Search for the cell housing the specified text and yield its (x, y) center coordinate. 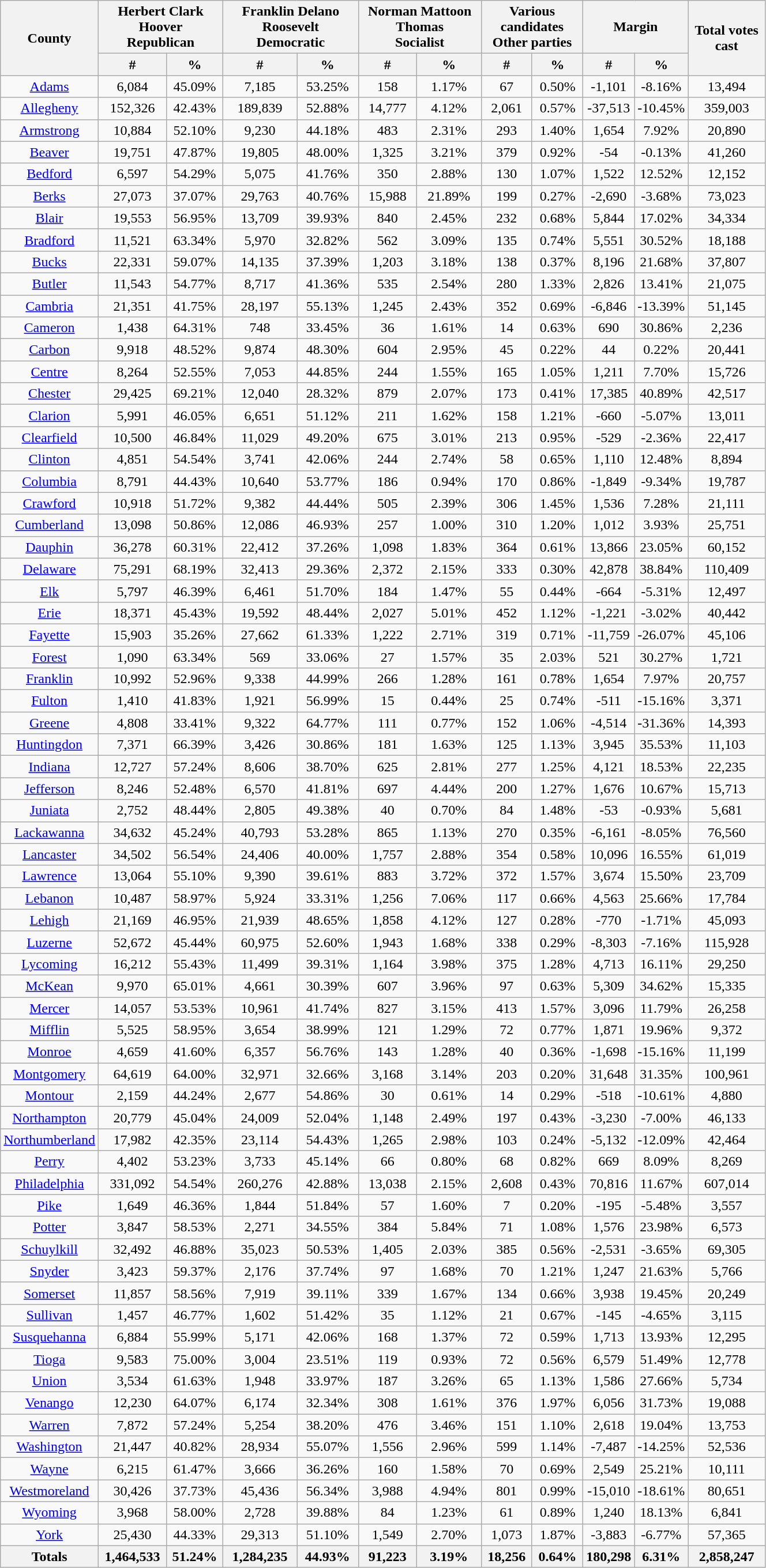
-5.31% (661, 591)
3.14% (449, 1074)
0.41% (557, 394)
32,971 (260, 1074)
39.31% (328, 964)
22,412 (260, 547)
1.07% (557, 174)
180,298 (609, 1556)
22,331 (132, 262)
64.07% (194, 1403)
1.37% (449, 1337)
21.68% (661, 262)
505 (388, 503)
-26.07% (661, 635)
54.29% (194, 174)
30.27% (661, 657)
Mifflin (50, 1030)
Totals (50, 1556)
-5.07% (661, 416)
11,521 (132, 240)
-10.61% (661, 1096)
840 (388, 218)
1,649 (132, 1205)
52.55% (194, 372)
476 (388, 1425)
28,197 (260, 306)
32.82% (328, 240)
-529 (609, 438)
56.99% (328, 701)
47.87% (194, 152)
110,409 (727, 569)
37.39% (328, 262)
Tioga (50, 1359)
41.74% (328, 1008)
6,357 (260, 1052)
-770 (609, 920)
115,928 (727, 942)
20,890 (727, 130)
-8.16% (661, 86)
121 (388, 1030)
39.61% (328, 876)
0.50% (557, 86)
280 (506, 284)
1.45% (557, 503)
12,497 (727, 591)
5,766 (727, 1271)
24,009 (260, 1118)
8,717 (260, 284)
40,793 (260, 832)
3,557 (727, 1205)
3.18% (449, 262)
-5.48% (661, 1205)
8,791 (132, 481)
10,487 (132, 898)
569 (260, 657)
52,536 (727, 1447)
7.70% (661, 372)
55 (506, 591)
67 (506, 86)
0.37% (557, 262)
-0.13% (661, 152)
306 (506, 503)
61.63% (194, 1381)
19,805 (260, 152)
11,199 (727, 1052)
19.04% (661, 1425)
3,733 (260, 1162)
Blair (50, 218)
Lebanon (50, 898)
Greene (50, 723)
21,169 (132, 920)
452 (506, 613)
6,056 (609, 1403)
4,851 (132, 459)
3,168 (388, 1074)
30 (388, 1096)
521 (609, 657)
213 (506, 438)
68 (506, 1162)
2,677 (260, 1096)
1,948 (260, 1381)
-2.36% (661, 438)
1,556 (388, 1447)
-13.39% (661, 306)
10,918 (132, 503)
138 (506, 262)
Cameron (50, 328)
27.66% (661, 1381)
66.39% (194, 745)
5,970 (260, 240)
30,426 (132, 1491)
15,713 (727, 789)
Clearfield (50, 438)
Indiana (50, 767)
3.15% (449, 1008)
1.62% (449, 416)
-195 (609, 1205)
44.24% (194, 1096)
27,073 (132, 196)
-6,846 (609, 306)
Lehigh (50, 920)
354 (506, 854)
46.88% (194, 1249)
3,666 (260, 1469)
7,919 (260, 1293)
1,240 (609, 1513)
5,991 (132, 416)
49.20% (328, 438)
0.99% (557, 1491)
40.00% (328, 854)
748 (260, 328)
Cambria (50, 306)
-10.45% (661, 108)
55.43% (194, 964)
Juniata (50, 811)
10,884 (132, 130)
5,734 (727, 1381)
1,211 (609, 372)
1.40% (557, 130)
7 (506, 1205)
385 (506, 1249)
413 (506, 1008)
339 (388, 1293)
3,115 (727, 1315)
Delaware (50, 569)
Carbon (50, 350)
69.21% (194, 394)
1,871 (609, 1030)
1.48% (557, 811)
46.95% (194, 920)
8.09% (661, 1162)
45.09% (194, 86)
21.89% (449, 196)
41.36% (328, 284)
379 (506, 152)
7.28% (661, 503)
0.71% (557, 635)
3.72% (449, 876)
-518 (609, 1096)
13,753 (727, 1425)
152,326 (132, 108)
41.60% (194, 1052)
61,019 (727, 854)
51.24% (194, 1556)
0.82% (557, 1162)
Adams (50, 86)
Various candidatesOther parties (532, 27)
32.34% (328, 1403)
4,880 (727, 1096)
12.48% (661, 459)
13,098 (132, 525)
1,522 (609, 174)
2.45% (449, 218)
-18.61% (661, 1491)
599 (506, 1447)
-1,221 (609, 613)
100,961 (727, 1074)
13,064 (132, 876)
117 (506, 898)
80,651 (727, 1491)
51.70% (328, 591)
3,938 (609, 1293)
12,152 (727, 174)
Montour (50, 1096)
42.43% (194, 108)
34.62% (661, 986)
Bedford (50, 174)
1,110 (609, 459)
23,709 (727, 876)
45,106 (727, 635)
2.96% (449, 1447)
151 (506, 1425)
310 (506, 525)
19,553 (132, 218)
Monroe (50, 1052)
338 (506, 942)
13,866 (609, 547)
8,264 (132, 372)
Huntingdon (50, 745)
-2,531 (609, 1249)
0.64% (557, 1556)
2.54% (449, 284)
3,945 (609, 745)
Butler (50, 284)
7,185 (260, 86)
39.11% (328, 1293)
69,305 (727, 1249)
29,313 (260, 1535)
35,023 (260, 1249)
10,111 (727, 1469)
865 (388, 832)
3.09% (449, 240)
-3,883 (609, 1535)
Cumberland (50, 525)
1.27% (557, 789)
53.53% (194, 1008)
0.24% (557, 1140)
8,246 (132, 789)
4,659 (132, 1052)
-8,303 (609, 942)
5,075 (260, 174)
58.00% (194, 1513)
30.52% (661, 240)
56.76% (328, 1052)
1.14% (557, 1447)
15,903 (132, 635)
0.57% (557, 108)
38.84% (661, 569)
604 (388, 350)
0.30% (557, 569)
9,390 (260, 876)
11,543 (132, 284)
10,500 (132, 438)
15 (388, 701)
1,012 (609, 525)
-11,759 (609, 635)
33.31% (328, 898)
170 (506, 481)
2.49% (449, 1118)
1,256 (388, 898)
8,894 (727, 459)
25.66% (661, 898)
-1,101 (609, 86)
-511 (609, 701)
52.10% (194, 130)
-3,230 (609, 1118)
-31.36% (661, 723)
277 (506, 767)
20,441 (727, 350)
669 (609, 1162)
-15,010 (609, 1491)
34.55% (328, 1227)
20,757 (727, 679)
-2,690 (609, 196)
39.88% (328, 1513)
42.35% (194, 1140)
Philadelphia (50, 1183)
9,583 (132, 1359)
173 (506, 394)
-660 (609, 416)
15,335 (727, 986)
16.11% (661, 964)
364 (506, 547)
38.20% (328, 1425)
41.76% (328, 174)
607 (388, 986)
-7,487 (609, 1447)
3,741 (260, 459)
58.53% (194, 1227)
-7.00% (661, 1118)
1.67% (449, 1293)
0.93% (449, 1359)
-6,161 (609, 832)
29,763 (260, 196)
1,576 (609, 1227)
7,872 (132, 1425)
18.53% (661, 767)
-1.71% (661, 920)
52,672 (132, 942)
33.06% (328, 657)
-1,849 (609, 481)
Potter (50, 1227)
68.19% (194, 569)
0.36% (557, 1052)
-54 (609, 152)
Westmoreland (50, 1491)
54.77% (194, 284)
42,517 (727, 394)
-53 (609, 811)
Lycoming (50, 964)
375 (506, 964)
76,560 (727, 832)
38.70% (328, 767)
Perry (50, 1162)
Pike (50, 1205)
8,269 (727, 1162)
42,878 (609, 569)
1,549 (388, 1535)
270 (506, 832)
-37,513 (609, 108)
2.31% (449, 130)
6.31% (661, 1556)
350 (388, 174)
211 (388, 416)
1,438 (132, 328)
3,654 (260, 1030)
11.67% (661, 1183)
25.21% (661, 1469)
5,254 (260, 1425)
2,608 (506, 1183)
7.06% (449, 898)
64,619 (132, 1074)
Warren (50, 1425)
58.56% (194, 1293)
45,436 (260, 1491)
23.51% (328, 1359)
21,111 (727, 503)
1,721 (727, 657)
41.75% (194, 306)
6,841 (727, 1513)
27 (388, 657)
46.36% (194, 1205)
55.99% (194, 1337)
Lackawanna (50, 832)
130 (506, 174)
7,371 (132, 745)
6,174 (260, 1403)
0.27% (557, 196)
1,222 (388, 635)
58 (506, 459)
51.10% (328, 1535)
60.31% (194, 547)
31,648 (609, 1074)
18,188 (727, 240)
Northampton (50, 1118)
61.33% (328, 635)
0.86% (557, 481)
1,844 (260, 1205)
4.44% (449, 789)
4,563 (609, 898)
6,651 (260, 416)
5,171 (260, 1337)
3.96% (449, 986)
1.25% (557, 767)
45.44% (194, 942)
181 (388, 745)
1,464,533 (132, 1556)
45.43% (194, 613)
51.49% (661, 1359)
2.95% (449, 350)
30.39% (328, 986)
12,727 (132, 767)
22,417 (727, 438)
37.74% (328, 1271)
58.97% (194, 898)
17,385 (609, 394)
376 (506, 1403)
55.13% (328, 306)
19,751 (132, 152)
59.37% (194, 1271)
52.48% (194, 789)
2.98% (449, 1140)
1,713 (609, 1337)
2,159 (132, 1096)
29.36% (328, 569)
60,975 (260, 942)
13,709 (260, 218)
21,447 (132, 1447)
5,551 (609, 240)
4,661 (260, 986)
1,203 (388, 262)
4,121 (609, 767)
48.00% (328, 152)
Jefferson (50, 789)
Bucks (50, 262)
607,014 (727, 1183)
625 (388, 767)
37.73% (194, 1491)
21 (506, 1315)
64.00% (194, 1074)
1,943 (388, 942)
28.32% (328, 394)
827 (388, 1008)
697 (388, 789)
Venango (50, 1403)
34,632 (132, 832)
York (50, 1535)
0.28% (557, 920)
690 (609, 328)
13,038 (388, 1183)
2,826 (609, 284)
40.82% (194, 1447)
29,425 (132, 394)
Armstrong (50, 130)
51,145 (727, 306)
2.39% (449, 503)
Wyoming (50, 1513)
Snyder (50, 1271)
17,784 (727, 898)
45.14% (328, 1162)
51.84% (328, 1205)
12,778 (727, 1359)
33.45% (328, 328)
18,371 (132, 613)
1,325 (388, 152)
103 (506, 1140)
6,597 (132, 174)
52.60% (328, 942)
25,751 (727, 525)
37,807 (727, 262)
3.46% (449, 1425)
2.07% (449, 394)
20,249 (727, 1293)
-145 (609, 1315)
0.35% (557, 832)
11,499 (260, 964)
308 (388, 1403)
51.12% (328, 416)
22,235 (727, 767)
-9.34% (661, 481)
36.26% (328, 1469)
-7.16% (661, 942)
35.26% (194, 635)
2,618 (609, 1425)
Norman Mattoon ThomasSocialist (420, 27)
199 (506, 196)
3,426 (260, 745)
1.10% (557, 1425)
25 (506, 701)
23,114 (260, 1140)
0.94% (449, 481)
32.66% (328, 1074)
11,103 (727, 745)
1.33% (557, 284)
18,256 (506, 1556)
2,061 (506, 108)
260,276 (260, 1183)
County (50, 38)
883 (388, 876)
65.01% (194, 986)
1.05% (557, 372)
61 (506, 1513)
6,573 (727, 1227)
5,924 (260, 898)
15.50% (661, 876)
17,982 (132, 1140)
Centre (50, 372)
203 (506, 1074)
29,250 (727, 964)
23.98% (661, 1227)
75.00% (194, 1359)
-8.05% (661, 832)
64.77% (328, 723)
45 (506, 350)
2.43% (449, 306)
45.24% (194, 832)
19.45% (661, 1293)
48.30% (328, 350)
33.97% (328, 1381)
44.99% (328, 679)
66 (388, 1162)
40.76% (328, 196)
75,291 (132, 569)
-3.68% (661, 196)
Schuylkill (50, 1249)
Total votes cast (727, 38)
Allegheny (50, 108)
56.34% (328, 1491)
1,536 (609, 503)
4,808 (132, 723)
111 (388, 723)
10.67% (661, 789)
10,096 (609, 854)
46.77% (194, 1315)
0.92% (557, 152)
9,372 (727, 1030)
9,382 (260, 503)
24,406 (260, 854)
Lawrence (50, 876)
28,934 (260, 1447)
48.52% (194, 350)
46,133 (727, 1118)
2.81% (449, 767)
Columbia (50, 481)
-6.77% (661, 1535)
44.93% (328, 1556)
0.70% (449, 811)
44.18% (328, 130)
53.25% (328, 86)
Montgomery (50, 1074)
15,988 (388, 196)
1.00% (449, 525)
19,088 (727, 1403)
38.99% (328, 1030)
7.92% (661, 130)
3,423 (132, 1271)
14,135 (260, 262)
34,502 (132, 854)
0.58% (557, 854)
-0.93% (661, 811)
143 (388, 1052)
0.78% (557, 679)
0.80% (449, 1162)
-14.25% (661, 1447)
1,247 (609, 1271)
Dauphin (50, 547)
135 (506, 240)
45,093 (727, 920)
21,075 (727, 284)
9,322 (260, 723)
Washington (50, 1447)
2,027 (388, 613)
2,372 (388, 569)
42,464 (727, 1140)
40.89% (661, 394)
49.38% (328, 811)
372 (506, 876)
57 (388, 1205)
1,858 (388, 920)
483 (388, 130)
46.39% (194, 591)
535 (388, 284)
Fulton (50, 701)
Union (50, 1381)
35.53% (661, 745)
5,681 (727, 811)
10,992 (132, 679)
15,726 (727, 372)
31.73% (661, 1403)
3,371 (727, 701)
12.52% (661, 174)
Lancaster (50, 854)
23.05% (661, 547)
46.84% (194, 438)
3,847 (132, 1227)
6,215 (132, 1469)
-4.65% (661, 1315)
186 (388, 481)
19.96% (661, 1030)
1.58% (449, 1469)
6,084 (132, 86)
293 (506, 130)
71 (506, 1227)
384 (388, 1227)
562 (388, 240)
32,492 (132, 1249)
41.81% (328, 789)
12,230 (132, 1403)
152 (506, 723)
2,805 (260, 811)
1.47% (449, 591)
91,223 (388, 1556)
-1,698 (609, 1052)
McKean (50, 986)
879 (388, 394)
331,092 (132, 1183)
1.60% (449, 1205)
1,245 (388, 306)
44.44% (328, 503)
52.88% (328, 108)
1.29% (449, 1030)
3,968 (132, 1513)
11,029 (260, 438)
55.07% (328, 1447)
2,858,247 (727, 1556)
2.71% (449, 635)
6,579 (609, 1359)
3,004 (260, 1359)
4.94% (449, 1491)
70,816 (609, 1183)
3,534 (132, 1381)
54.86% (328, 1096)
19,787 (727, 481)
Susquehanna (50, 1337)
11,857 (132, 1293)
0.59% (557, 1337)
1,921 (260, 701)
675 (388, 438)
2,236 (727, 328)
Erie (50, 613)
1.06% (557, 723)
16,212 (132, 964)
2,271 (260, 1227)
333 (506, 569)
53.77% (328, 481)
9,970 (132, 986)
51.42% (328, 1315)
1,586 (609, 1381)
1.23% (449, 1513)
34,334 (727, 218)
57,365 (727, 1535)
25,430 (132, 1535)
2.70% (449, 1535)
19,592 (260, 613)
46.93% (328, 525)
12,086 (260, 525)
9,230 (260, 130)
189,839 (260, 108)
12,040 (260, 394)
31.35% (661, 1074)
187 (388, 1381)
Margin (636, 27)
Wayne (50, 1469)
-5,132 (609, 1140)
60,152 (727, 547)
7,053 (260, 372)
65 (506, 1381)
2,752 (132, 811)
21.63% (661, 1271)
197 (506, 1118)
1,284,235 (260, 1556)
14,057 (132, 1008)
13.93% (661, 1337)
53.28% (328, 832)
41,260 (727, 152)
44.43% (194, 481)
1.20% (557, 525)
44 (609, 350)
0.68% (557, 218)
44.33% (194, 1535)
Herbert Clark HooverRepublican (160, 27)
39.93% (328, 218)
36,278 (132, 547)
Elk (50, 591)
1.17% (449, 86)
1.63% (449, 745)
50.53% (328, 1249)
40,442 (727, 613)
1,098 (388, 547)
21,939 (260, 920)
44.85% (328, 372)
52.04% (328, 1118)
Chester (50, 394)
58.95% (194, 1030)
13,011 (727, 416)
9,918 (132, 350)
41.83% (194, 701)
165 (506, 372)
4,713 (609, 964)
Bradford (50, 240)
Sullivan (50, 1315)
1,090 (132, 657)
2,549 (609, 1469)
50.86% (194, 525)
33.41% (194, 723)
16.55% (661, 854)
134 (506, 1293)
48.65% (328, 920)
6,884 (132, 1337)
3.98% (449, 964)
352 (506, 306)
1.55% (449, 372)
18.13% (661, 1513)
42.88% (328, 1183)
3,674 (609, 876)
119 (388, 1359)
Fayette (50, 635)
5.01% (449, 613)
5.84% (449, 1227)
53.23% (194, 1162)
13,494 (727, 86)
3.21% (449, 152)
10,961 (260, 1008)
11.79% (661, 1008)
-3.65% (661, 1249)
200 (506, 789)
61.47% (194, 1469)
6,570 (260, 789)
266 (388, 679)
55.10% (194, 876)
Forest (50, 657)
Mercer (50, 1008)
10,640 (260, 481)
1,457 (132, 1315)
Clinton (50, 459)
Franklin Delano RooseveltDemocratic (291, 27)
14,393 (727, 723)
161 (506, 679)
21,351 (132, 306)
1.83% (449, 547)
0.65% (557, 459)
Franklin (50, 679)
319 (506, 635)
9,874 (260, 350)
27,662 (260, 635)
2.74% (449, 459)
-12.09% (661, 1140)
-664 (609, 591)
56.95% (194, 218)
2,176 (260, 1271)
3.26% (449, 1381)
Crawford (50, 503)
37.26% (328, 547)
-4,514 (609, 723)
Northumberland (50, 1140)
Berks (50, 196)
1,073 (506, 1535)
0.67% (557, 1315)
7.97% (661, 679)
5,309 (609, 986)
1,602 (260, 1315)
1,757 (388, 854)
0.95% (557, 438)
168 (388, 1337)
Clarion (50, 416)
184 (388, 591)
20,779 (132, 1118)
51.72% (194, 503)
3.93% (661, 525)
64.31% (194, 328)
54.43% (328, 1140)
1,676 (609, 789)
13.41% (661, 284)
1,410 (132, 701)
257 (388, 525)
3,988 (388, 1491)
73,023 (727, 196)
59.07% (194, 262)
8,606 (260, 767)
Somerset (50, 1293)
36 (388, 328)
801 (506, 1491)
Luzerne (50, 942)
1.97% (557, 1403)
1.87% (557, 1535)
12,295 (727, 1337)
9,338 (260, 679)
1,164 (388, 964)
52.96% (194, 679)
0.89% (557, 1513)
5,844 (609, 218)
46.05% (194, 416)
2,728 (260, 1513)
232 (506, 218)
125 (506, 745)
3.01% (449, 438)
Beaver (50, 152)
8,196 (609, 262)
160 (388, 1469)
5,525 (132, 1030)
4,402 (132, 1162)
1,148 (388, 1118)
37.07% (194, 196)
5,797 (132, 591)
1,405 (388, 1249)
26,258 (727, 1008)
14,777 (388, 108)
17.02% (661, 218)
-3.02% (661, 613)
32,413 (260, 569)
3,096 (609, 1008)
127 (506, 920)
1,265 (388, 1140)
359,003 (727, 108)
45.04% (194, 1118)
3.19% (449, 1556)
1.08% (557, 1227)
56.54% (194, 854)
6,461 (260, 591)
